For the text-containing cell, return its midpoint in (x, y) coordinate format. 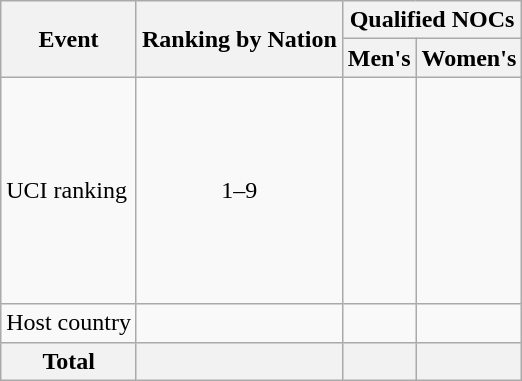
1–9 (239, 190)
UCI ranking (69, 190)
Event (69, 39)
Total (69, 361)
Host country (69, 323)
Ranking by Nation (239, 39)
Women's (469, 58)
Qualified NOCs (432, 20)
Men's (379, 58)
